Identify which cell holds the provided text, then report its (X, Y) central coordinate. 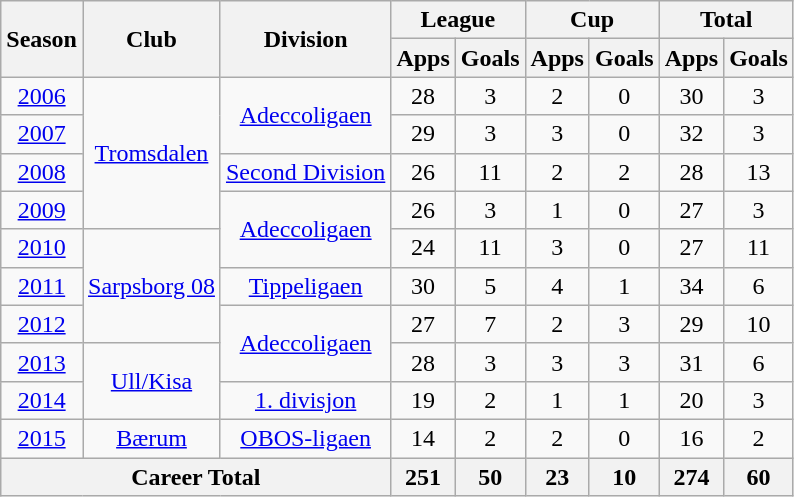
Division (305, 39)
13 (759, 172)
20 (691, 400)
2011 (42, 286)
2012 (42, 324)
34 (691, 286)
24 (423, 248)
60 (759, 477)
1. divisjon (305, 400)
2014 (42, 400)
Sarpsborg 08 (151, 286)
2010 (42, 248)
Bærum (151, 438)
Ull/Kisa (151, 381)
2007 (42, 134)
2009 (42, 210)
Total (726, 20)
2013 (42, 362)
Cup (592, 20)
19 (423, 400)
32 (691, 134)
Season (42, 39)
OBOS-ligaen (305, 438)
4 (557, 286)
Career Total (196, 477)
16 (691, 438)
Tromsdalen (151, 153)
251 (423, 477)
Second Division (305, 172)
Club (151, 39)
2008 (42, 172)
7 (490, 324)
5 (490, 286)
23 (557, 477)
Tippeligaen (305, 286)
14 (423, 438)
31 (691, 362)
50 (490, 477)
League (458, 20)
2015 (42, 438)
274 (691, 477)
2006 (42, 96)
